Output the [x, y] coordinate of the center of the cell containing the given text.  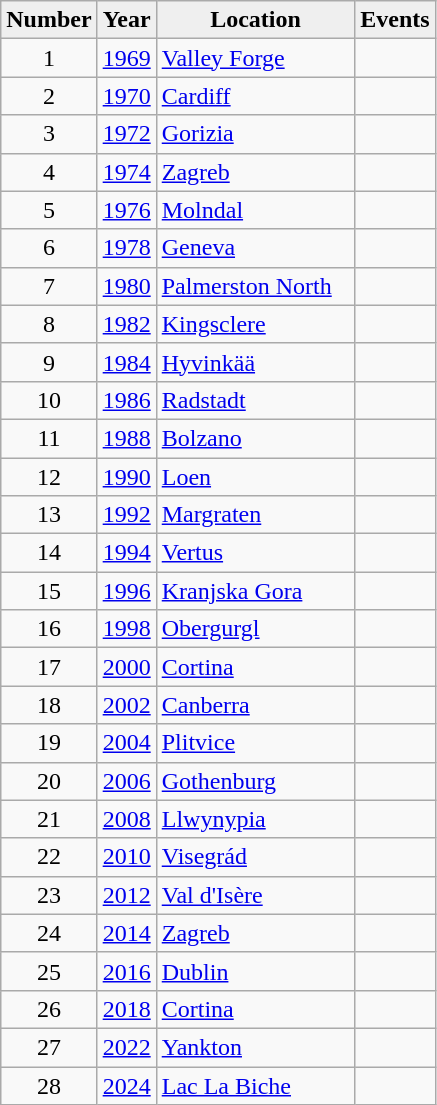
2014 [126, 933]
1994 [126, 553]
26 [49, 1009]
9 [49, 362]
8 [49, 324]
2002 [126, 705]
20 [49, 781]
13 [49, 515]
Events [395, 20]
Number [49, 20]
2022 [126, 1047]
Kingsclere [256, 324]
5 [49, 210]
Loen [256, 477]
1970 [126, 96]
2008 [126, 819]
1976 [126, 210]
1982 [126, 324]
18 [49, 705]
Obergurgl [256, 629]
1986 [126, 400]
16 [49, 629]
Lac La Biche [256, 1085]
27 [49, 1047]
1978 [126, 248]
Year [126, 20]
28 [49, 1085]
Llwynypia [256, 819]
1984 [126, 362]
2 [49, 96]
Geneva [256, 248]
Plitvice [256, 743]
Palmerston North [256, 286]
Hyvinkää [256, 362]
1974 [126, 172]
14 [49, 553]
1972 [126, 134]
21 [49, 819]
Yankton [256, 1047]
2012 [126, 895]
Bolzano [256, 438]
10 [49, 400]
Cardiff [256, 96]
1996 [126, 591]
23 [49, 895]
1990 [126, 477]
3 [49, 134]
Visegrád [256, 857]
25 [49, 971]
17 [49, 667]
Valley Forge [256, 58]
2018 [126, 1009]
1992 [126, 515]
Location [256, 20]
1988 [126, 438]
24 [49, 933]
2010 [126, 857]
Kranjska Gora [256, 591]
1 [49, 58]
12 [49, 477]
Gorizia [256, 134]
Canberra [256, 705]
2006 [126, 781]
1969 [126, 58]
6 [49, 248]
1998 [126, 629]
19 [49, 743]
2024 [126, 1085]
7 [49, 286]
Vertus [256, 553]
Gothenburg [256, 781]
Dublin [256, 971]
Molndal [256, 210]
4 [49, 172]
2000 [126, 667]
Radstadt [256, 400]
15 [49, 591]
Val d'Isère [256, 895]
1980 [126, 286]
Margraten [256, 515]
2016 [126, 971]
22 [49, 857]
11 [49, 438]
2004 [126, 743]
